Extract the [X, Y] coordinate from the center of the cell holding the provided text.  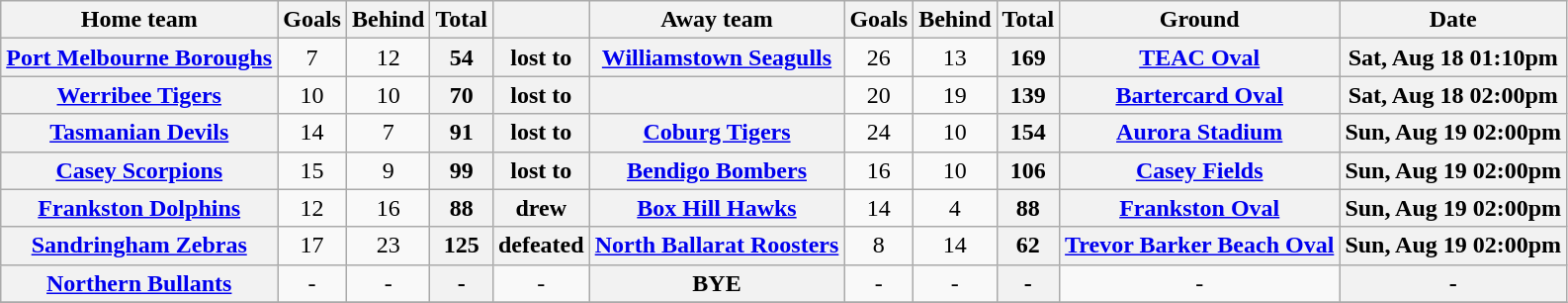
Date [1453, 20]
26 [879, 57]
Trevor Barker Beach Oval [1200, 246]
Bartercard Oval [1200, 95]
169 [1028, 57]
Ground [1200, 20]
Frankston Dolphins [139, 208]
Northern Bullants [139, 283]
9 [388, 170]
TEAC Oval [1200, 57]
Tasmanian Devils [139, 133]
19 [955, 95]
70 [462, 95]
Bendigo Bombers [717, 170]
Casey Fields [1200, 170]
Williamstown Seagulls [717, 57]
Aurora Stadium [1200, 133]
23 [388, 246]
Coburg Tigers [717, 133]
North Ballarat Roosters [717, 246]
20 [879, 95]
91 [462, 133]
Werribee Tigers [139, 95]
Away team [717, 20]
Sat, Aug 18 01:10pm [1453, 57]
154 [1028, 133]
99 [462, 170]
8 [879, 246]
62 [1028, 246]
125 [462, 246]
Casey Scorpions [139, 170]
15 [312, 170]
Sandringham Zebras [139, 246]
Frankston Oval [1200, 208]
13 [955, 57]
106 [1028, 170]
Box Hill Hawks [717, 208]
Port Melbourne Boroughs [139, 57]
drew [541, 208]
139 [1028, 95]
Home team [139, 20]
17 [312, 246]
24 [879, 133]
BYE [717, 283]
4 [955, 208]
Sat, Aug 18 02:00pm [1453, 95]
54 [462, 57]
defeated [541, 246]
